Detect which cell encompasses the target text, then output its [X, Y] center coordinate. 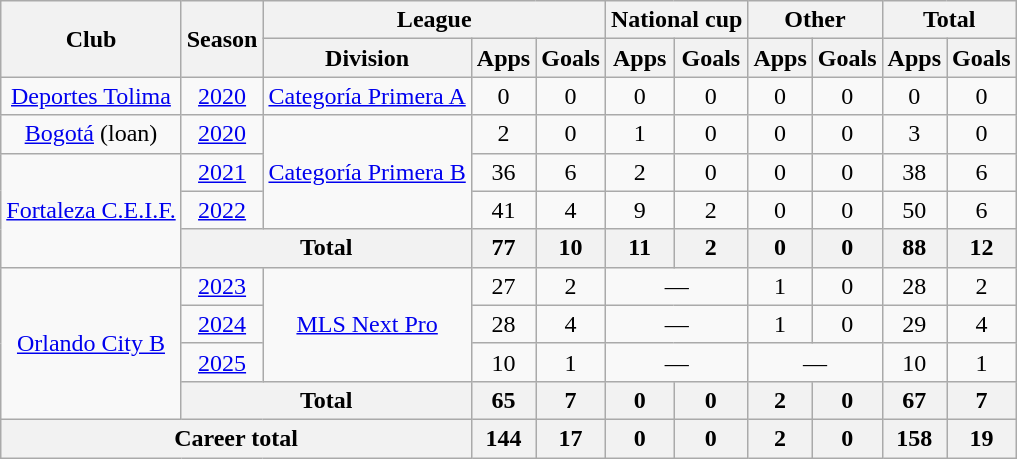
Season [222, 39]
29 [914, 324]
Orlando City B [91, 343]
Club [91, 39]
Fortaleza C.E.I.F. [91, 210]
2023 [222, 286]
Deportes Tolima [91, 96]
Bogotá (loan) [91, 134]
50 [914, 210]
65 [503, 400]
67 [914, 400]
144 [503, 438]
MLS Next Pro [367, 324]
National cup [676, 20]
88 [914, 248]
17 [571, 438]
11 [639, 248]
27 [503, 286]
2021 [222, 172]
158 [914, 438]
9 [639, 210]
2022 [222, 210]
Categoría Primera B [367, 172]
38 [914, 172]
19 [981, 438]
12 [981, 248]
Categoría Primera A [367, 96]
Division [367, 58]
41 [503, 210]
Career total [236, 438]
League [434, 20]
77 [503, 248]
3 [914, 134]
36 [503, 172]
2025 [222, 362]
Other [815, 20]
2024 [222, 324]
